Detect which cell encompasses the target text, then output its [X, Y] center coordinate. 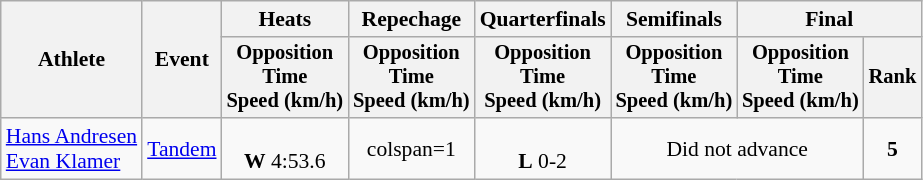
Semifinals [674, 19]
Hans AndresenEvan Klamer [72, 148]
Athlete [72, 60]
5 [893, 148]
Tandem [182, 148]
colspan=1 [412, 148]
W 4:53.6 [286, 148]
Rank [893, 78]
Final [829, 19]
Did not advance [738, 148]
Repechage [412, 19]
Heats [286, 19]
L 0-2 [543, 148]
Event [182, 60]
Quarterfinals [543, 19]
